Capture the cell that displays the provided text and extract its (x, y) central coordinate. 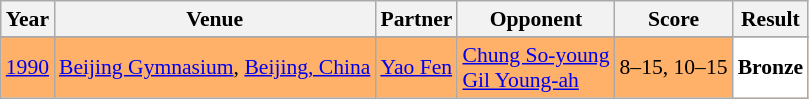
Chung So-young Gil Young-ah (536, 68)
Result (771, 19)
Partner (416, 19)
8–15, 10–15 (674, 68)
Opponent (536, 19)
Venue (214, 19)
Bronze (771, 68)
Score (674, 19)
Yao Fen (416, 68)
1990 (28, 68)
Beijing Gymnasium, Beijing, China (214, 68)
Year (28, 19)
